Pinpoint the cell where the given text exists, returning its (x, y) midpoint coordinate. 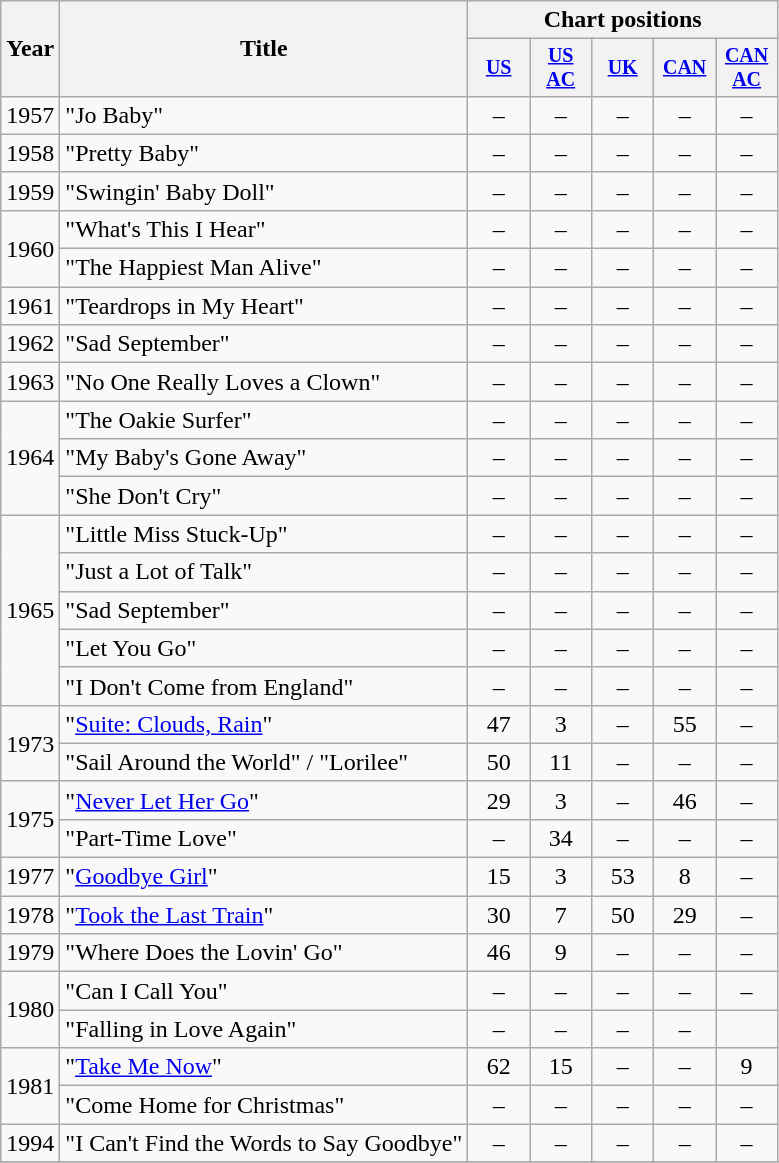
1978 (30, 915)
"No One Really Loves a Clown" (264, 382)
1977 (30, 877)
"I Can't Find the Words to Say Goodbye" (264, 1143)
"Part-Time Love" (264, 838)
"What's This I Hear" (264, 229)
1963 (30, 382)
Year (30, 49)
"Sail Around the World" / "Lorilee" (264, 762)
30 (499, 915)
"Took the Last Train" (264, 915)
"Just a Lot of Talk" (264, 572)
"Let You Go" (264, 648)
"I Don't Come from England" (264, 686)
1965 (30, 610)
1979 (30, 953)
47 (499, 724)
1981 (30, 1086)
"Come Home for Christmas" (264, 1105)
CAN (685, 68)
1980 (30, 1010)
"Take Me Now" (264, 1067)
1959 (30, 191)
"The Happiest Man Alive" (264, 268)
"Swingin' Baby Doll" (264, 191)
CAN AC (747, 68)
US (499, 68)
55 (685, 724)
"The Oakie Surfer" (264, 420)
8 (685, 877)
62 (499, 1067)
"Goodbye Girl" (264, 877)
53 (623, 877)
"Pretty Baby" (264, 153)
1994 (30, 1143)
1962 (30, 344)
1958 (30, 153)
"Can I Call You" (264, 991)
"She Don't Cry" (264, 496)
11 (561, 762)
7 (561, 915)
Title (264, 49)
1975 (30, 819)
1964 (30, 458)
"Where Does the Lovin' Go" (264, 953)
1973 (30, 743)
"Little Miss Stuck-Up" (264, 534)
Chart positions (623, 20)
34 (561, 838)
"Teardrops in My Heart" (264, 306)
"My Baby's Gone Away" (264, 458)
1961 (30, 306)
"Jo Baby" (264, 115)
1957 (30, 115)
1960 (30, 248)
"Never Let Her Go" (264, 800)
US AC (561, 68)
"Falling in Love Again" (264, 1029)
UK (623, 68)
"Suite: Clouds, Rain" (264, 724)
